Provide the [X, Y] coordinate of the cell's center where the given text is located.  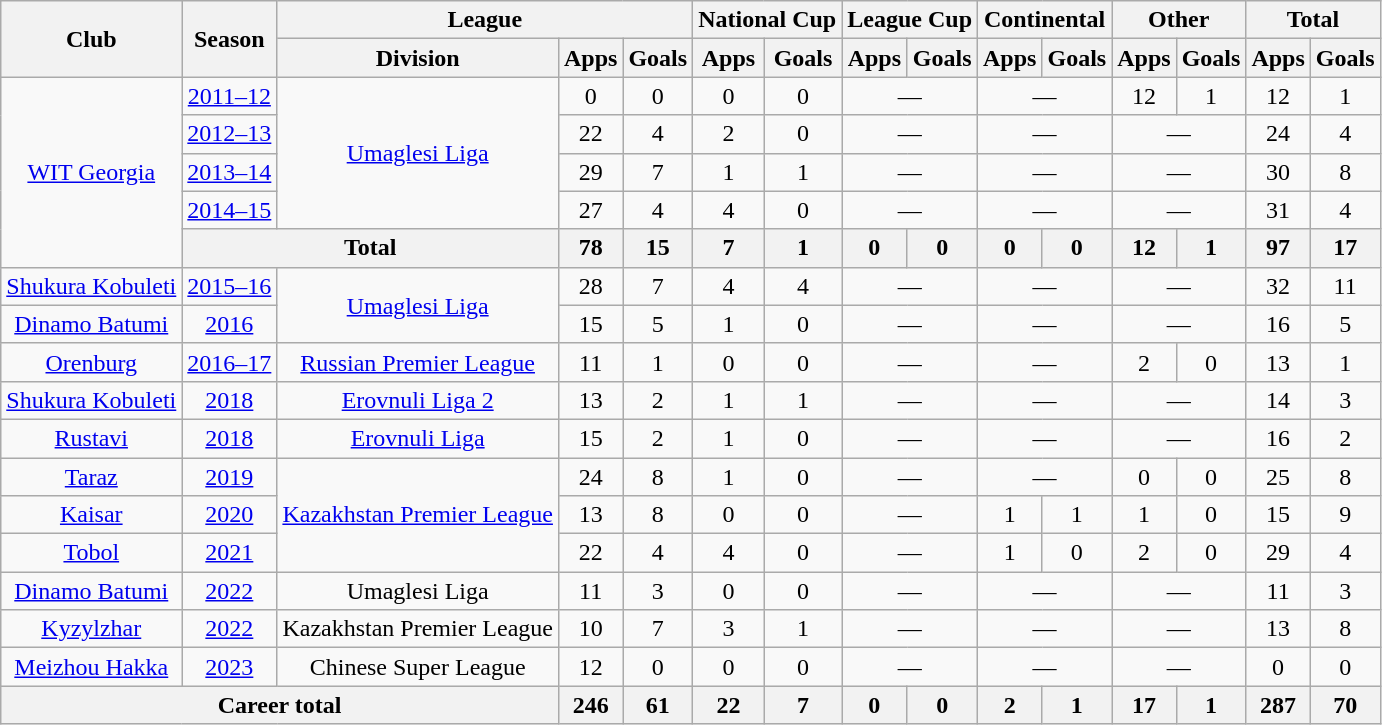
31 [1278, 210]
Season [230, 39]
28 [590, 286]
Chinese Super League [418, 667]
25 [1278, 477]
Meizhou Hakka [92, 667]
287 [1278, 705]
97 [1278, 248]
61 [658, 705]
Rustavi [92, 438]
2014–15 [230, 210]
2023 [230, 667]
2021 [230, 553]
2016–17 [230, 362]
Orenburg [92, 362]
10 [590, 629]
70 [1345, 705]
2011–12 [230, 96]
Career total [280, 705]
2015–16 [230, 286]
Kyzylzhar [92, 629]
Erovnuli Liga 2 [418, 400]
2013–14 [230, 172]
Continental [1045, 20]
2019 [230, 477]
League [485, 20]
Russian Premier League [418, 362]
Kaisar [92, 515]
WIT Georgia [92, 172]
Tobol [92, 553]
2012–13 [230, 134]
Division [418, 58]
Club [92, 39]
14 [1278, 400]
Other [1179, 20]
League Cup [910, 20]
National Cup [768, 20]
Erovnuli Liga [418, 438]
9 [1345, 515]
27 [590, 210]
2016 [230, 324]
78 [590, 248]
246 [590, 705]
32 [1278, 286]
2020 [230, 515]
30 [1278, 172]
Taraz [92, 477]
